Extract the [x, y] coordinate from the center of the cell holding the provided text.  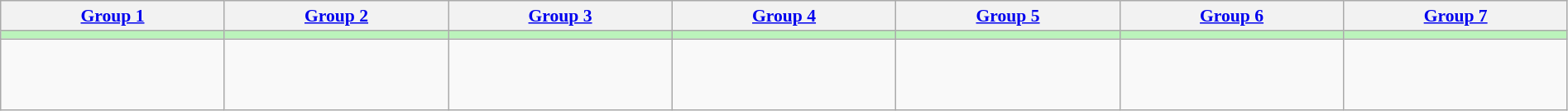
Group 4 [784, 16]
Group 7 [1456, 16]
Group 6 [1231, 16]
Group 1 [113, 16]
Group 2 [336, 16]
Group 3 [561, 16]
Group 5 [1008, 16]
